Locate the cell with the specified text and output its [X, Y] center coordinate. 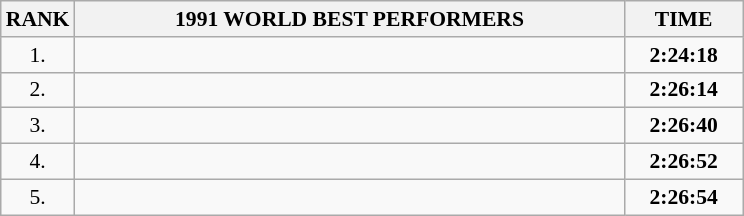
4. [38, 162]
1991 WORLD BEST PERFORMERS [349, 19]
2:26:52 [684, 162]
2:26:54 [684, 197]
1. [38, 55]
3. [38, 126]
5. [38, 197]
TIME [684, 19]
2:26:14 [684, 90]
2. [38, 90]
2:24:18 [684, 55]
RANK [38, 19]
2:26:40 [684, 126]
